Locate the cell with the specified text and output its (x, y) center coordinate. 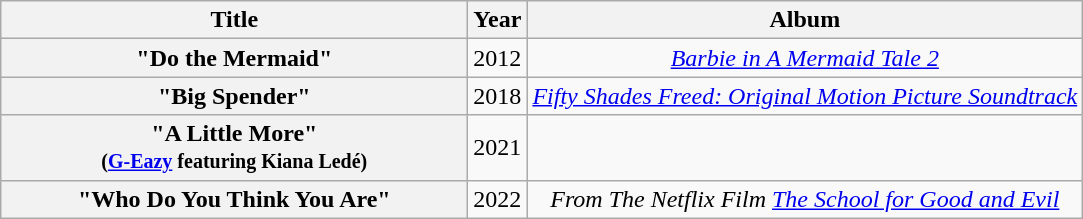
Fifty Shades Freed: Original Motion Picture Soundtrack (805, 96)
"Who Do You Think You Are" (234, 199)
Album (805, 20)
From The Netflix Film The School for Good and Evil (805, 199)
"Big Spender" (234, 96)
"A Little More"(G-Eazy featuring Kiana Ledé) (234, 148)
2022 (498, 199)
Barbie in A Mermaid Tale 2 (805, 58)
2012 (498, 58)
Year (498, 20)
"Do the Mermaid" (234, 58)
2018 (498, 96)
2021 (498, 148)
Title (234, 20)
